Search for the cell housing the specified text and yield its [x, y] center coordinate. 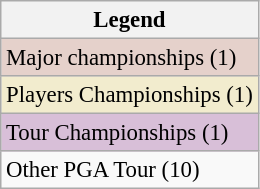
Legend [130, 20]
Players Championships (1) [130, 95]
Major championships (1) [130, 58]
Other PGA Tour (10) [130, 170]
Tour Championships (1) [130, 133]
